Return the (X, Y) coordinate for the center point of the cell that contains the specified text.  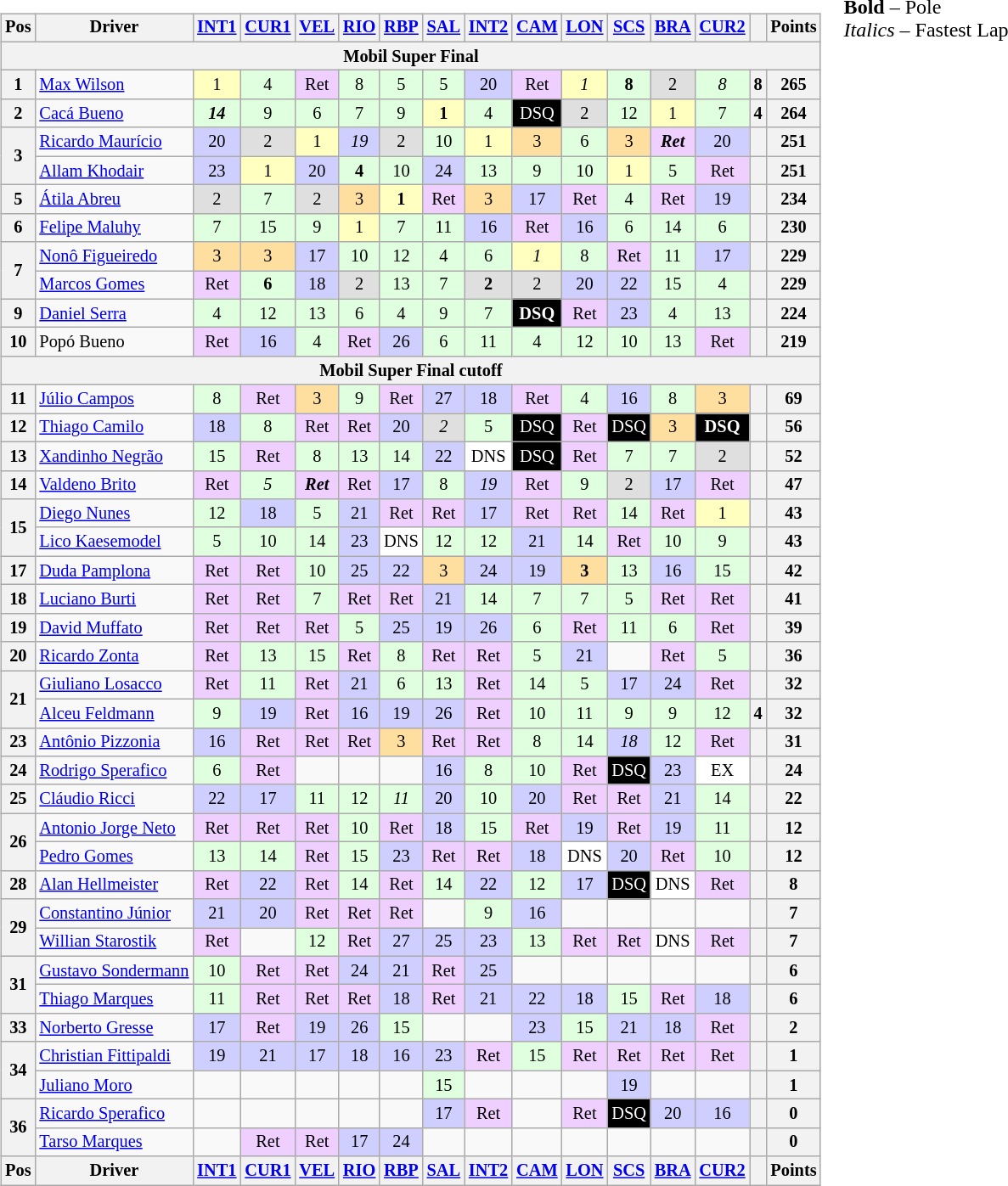
42 (793, 571)
Christian Fittipaldi (114, 1056)
28 (18, 885)
Alan Hellmeister (114, 885)
39 (793, 627)
Xandinho Negrão (114, 456)
52 (793, 456)
Thiago Camilo (114, 428)
Constantino Júnior (114, 913)
Marcos Gomes (114, 285)
Rodrigo Sperafico (114, 771)
41 (793, 599)
Juliano Moro (114, 1085)
Diego Nunes (114, 514)
Daniel Serra (114, 313)
Tarso Marques (114, 1142)
Gustavo Sondermann (114, 970)
Cacá Bueno (114, 114)
29 (18, 927)
Luciano Burti (114, 599)
Norberto Gresse (114, 1028)
Alceu Feldmann (114, 713)
34 (18, 1070)
Ricardo Sperafico (114, 1114)
219 (793, 342)
47 (793, 485)
Giuliano Losacco (114, 685)
Allam Khodair (114, 171)
Felipe Maluhy (114, 228)
Júlio Campos (114, 399)
David Muffato (114, 627)
Duda Pamplona (114, 571)
Ricardo Maurício (114, 142)
EX (723, 771)
Cláudio Ricci (114, 799)
234 (793, 200)
264 (793, 114)
69 (793, 399)
Átila Abreu (114, 200)
Antonio Jorge Neto (114, 828)
Max Wilson (114, 85)
Ricardo Zonta (114, 656)
230 (793, 228)
33 (18, 1028)
Willian Starostik (114, 942)
Mobil Super Final (411, 56)
56 (793, 428)
Antônio Pizzonia (114, 742)
Valdeno Brito (114, 485)
Mobil Super Final cutoff (411, 371)
Thiago Marques (114, 999)
265 (793, 85)
Nonô Figueiredo (114, 256)
Pedro Gomes (114, 857)
Popó Bueno (114, 342)
224 (793, 313)
Lico Kaesemodel (114, 542)
